Pinpoint the cell where the given text exists, returning its (X, Y) midpoint coordinate. 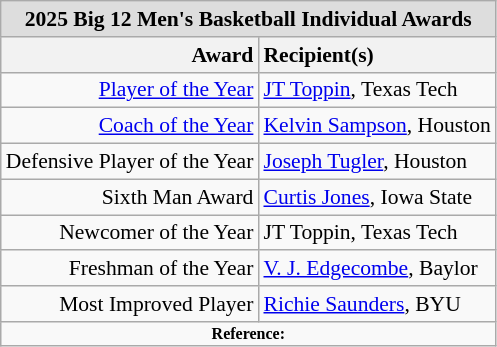
Sixth Man Award (130, 197)
Player of the Year (130, 90)
Kelvin Sampson, Houston (376, 126)
2025 Big 12 Men's Basketball Individual Awards (248, 19)
Freshman of the Year (130, 269)
Award (130, 55)
Richie Saunders, BYU (376, 304)
Defensive Player of the Year (130, 162)
Coach of the Year (130, 126)
Most Improved Player (130, 304)
Reference: (248, 334)
Newcomer of the Year (130, 233)
Curtis Jones, Iowa State (376, 197)
V. J. Edgecombe, Baylor (376, 269)
Joseph Tugler, Houston (376, 162)
Recipient(s) (376, 55)
